Pinpoint the cell where the given text exists, returning its (x, y) midpoint coordinate. 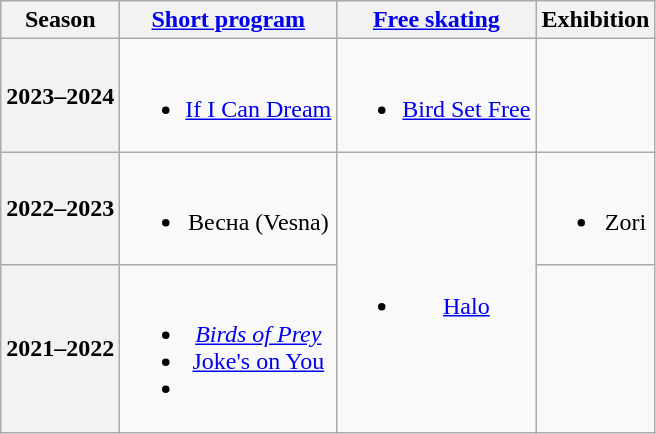
Exhibition (596, 20)
2023–2024 (60, 96)
2021–2022 (60, 348)
Short program (228, 20)
Season (60, 20)
Bird Set Free (436, 96)
Halo (436, 292)
Весна (Vesna) (228, 208)
2022–2023 (60, 208)
If I Can Dream (228, 96)
Birds of Prey Joke's on You (228, 348)
Zori (596, 208)
Free skating (436, 20)
